For the text-containing cell, return its midpoint in (x, y) coordinate format. 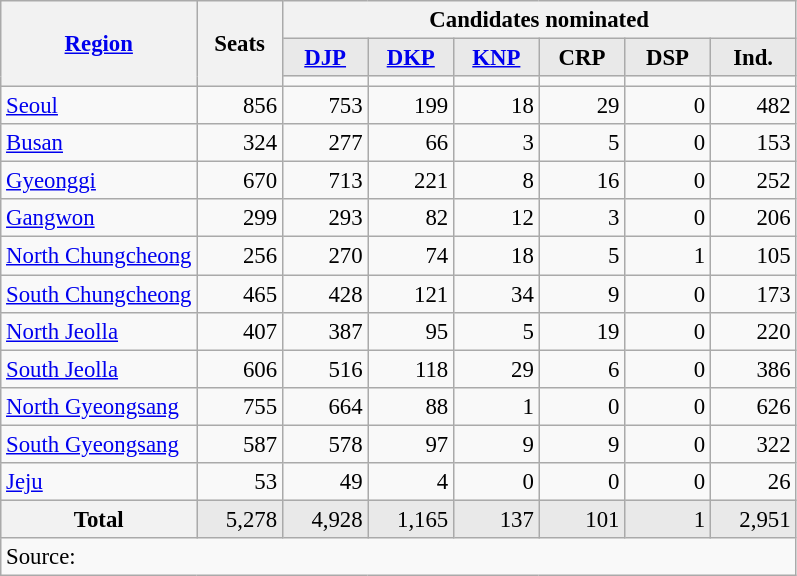
Ind. (753, 58)
KNP (497, 58)
299 (240, 219)
Candidates nominated (539, 20)
626 (753, 406)
Gangwon (99, 219)
753 (325, 106)
324 (240, 143)
CRP (582, 58)
Region (99, 44)
82 (411, 219)
Total (99, 519)
206 (753, 219)
DSP (668, 58)
66 (411, 143)
220 (753, 331)
482 (753, 106)
664 (325, 406)
74 (411, 256)
49 (325, 482)
2,951 (753, 519)
606 (240, 369)
26 (753, 482)
4 (411, 482)
270 (325, 256)
407 (240, 331)
8 (497, 181)
6 (582, 369)
DKP (411, 58)
Source: (398, 557)
105 (753, 256)
101 (582, 519)
North Jeolla (99, 331)
Jeju (99, 482)
North Gyeongsang (99, 406)
1,165 (411, 519)
322 (753, 444)
Seats (240, 44)
Gyeonggi (99, 181)
856 (240, 106)
428 (325, 294)
199 (411, 106)
386 (753, 369)
95 (411, 331)
4,928 (325, 519)
173 (753, 294)
252 (753, 181)
387 (325, 331)
88 (411, 406)
121 (411, 294)
Seoul (99, 106)
South Jeolla (99, 369)
153 (753, 143)
97 (411, 444)
137 (497, 519)
578 (325, 444)
5,278 (240, 519)
South Gyeongsang (99, 444)
293 (325, 219)
53 (240, 482)
South Chungcheong (99, 294)
34 (497, 294)
670 (240, 181)
DJP (325, 58)
755 (240, 406)
Busan (99, 143)
587 (240, 444)
16 (582, 181)
465 (240, 294)
516 (325, 369)
713 (325, 181)
118 (411, 369)
12 (497, 219)
256 (240, 256)
19 (582, 331)
North Chungcheong (99, 256)
277 (325, 143)
221 (411, 181)
